Capture the cell that displays the provided text and extract its (x, y) central coordinate. 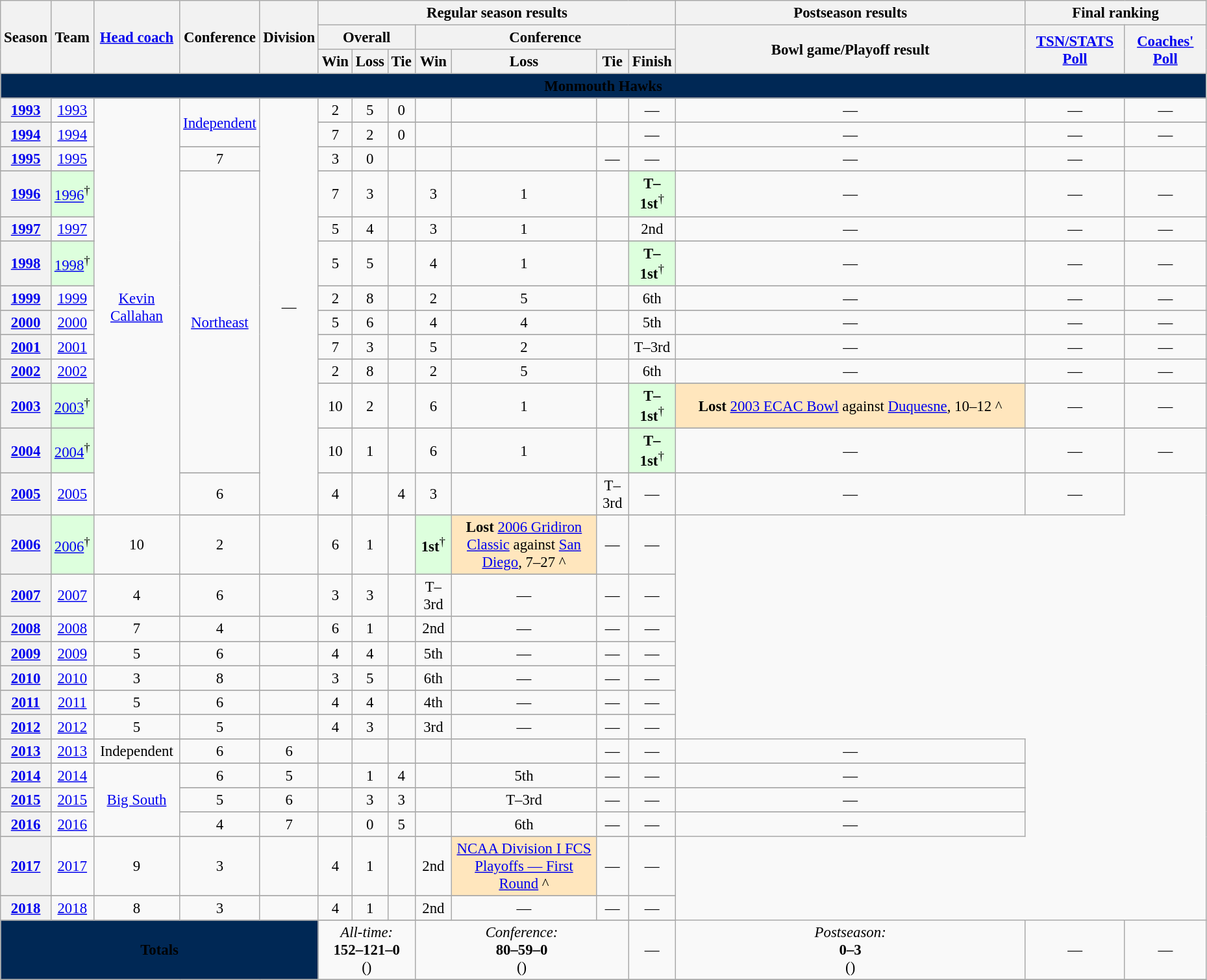
1996 (26, 194)
Lost 2003 ECAC Bowl against Duquesne, 10–12 ^ (850, 405)
Head coach (136, 38)
TSN/STATS Poll (1075, 49)
Team (72, 38)
Lost 2006 Gridiron Classic against San Diego, 7–27 ^ (525, 545)
Northeast (219, 322)
Season (26, 38)
Totals (160, 950)
2006† (72, 545)
Final ranking (1115, 13)
3rd (434, 727)
2003 (26, 405)
1998 (26, 264)
Conference:80–59–0() (522, 950)
Postseason:0–3() (850, 950)
Postseason results (850, 13)
Bowl game/Playoff result (850, 49)
Coaches' Poll (1165, 49)
NCAA Division I FCS Playoffs — First Round ^ (525, 866)
Big South (136, 800)
All-time:152–121–0() (366, 950)
1st† (434, 545)
Regular season results (497, 13)
Finish (652, 62)
4th (434, 702)
Kevin Callahan (136, 307)
2003† (72, 405)
2004† (72, 451)
Overall (366, 38)
1998† (72, 264)
2004 (26, 451)
Monmouth Hawks (604, 86)
2006 (26, 545)
1996† (72, 194)
Division (289, 38)
9 (136, 866)
